Determine the [X, Y] coordinate at the center of the cell enclosing the given text.  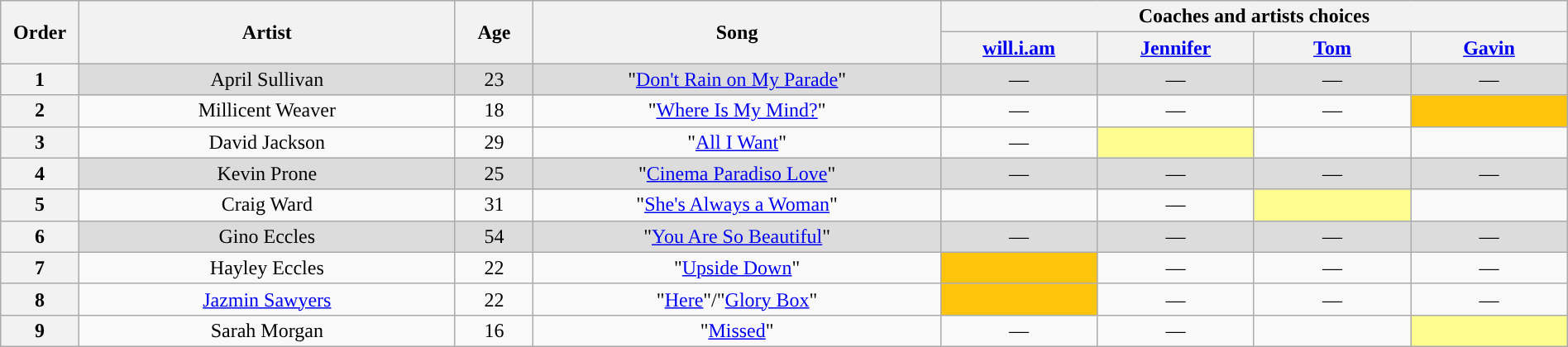
Craig Ward [266, 205]
1 [40, 79]
Song [738, 32]
Gavin [1489, 48]
April Sullivan [266, 79]
3 [40, 142]
23 [495, 79]
Artist [266, 32]
Coaches and artists choices [1254, 17]
"You Are So Beautiful" [738, 236]
9 [40, 330]
31 [495, 205]
7 [40, 268]
"All I Want" [738, 142]
Age [495, 32]
8 [40, 299]
"Don't Rain on My Parade" [738, 79]
will.i.am [1019, 48]
16 [495, 330]
4 [40, 173]
"Cinema Paradiso Love" [738, 173]
54 [495, 236]
Hayley Eccles [266, 268]
"She's Always a Woman" [738, 205]
Jazmin Sawyers [266, 299]
2 [40, 111]
Millicent Weaver [266, 111]
David Jackson [266, 142]
29 [495, 142]
Order [40, 32]
18 [495, 111]
"Where Is My Mind?" [738, 111]
6 [40, 236]
"Missed" [738, 330]
5 [40, 205]
Tom [1331, 48]
Sarah Morgan [266, 330]
Kevin Prone [266, 173]
"Upside Down" [738, 268]
Jennifer [1176, 48]
Gino Eccles [266, 236]
25 [495, 173]
"Here"/"Glory Box" [738, 299]
